Extract the (X, Y) coordinate from the center of the cell holding the provided text.  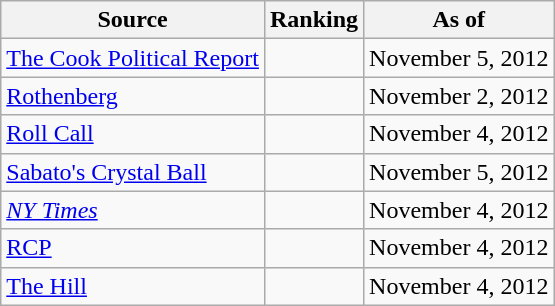
The Cook Political Report (133, 58)
NY Times (133, 210)
Sabato's Crystal Ball (133, 172)
Ranking (314, 20)
November 2, 2012 (459, 96)
As of (459, 20)
Rothenberg (133, 96)
The Hill (133, 286)
Source (133, 20)
Roll Call (133, 134)
RCP (133, 248)
